Extract the (X, Y) coordinate from the center of the cell holding the provided text.  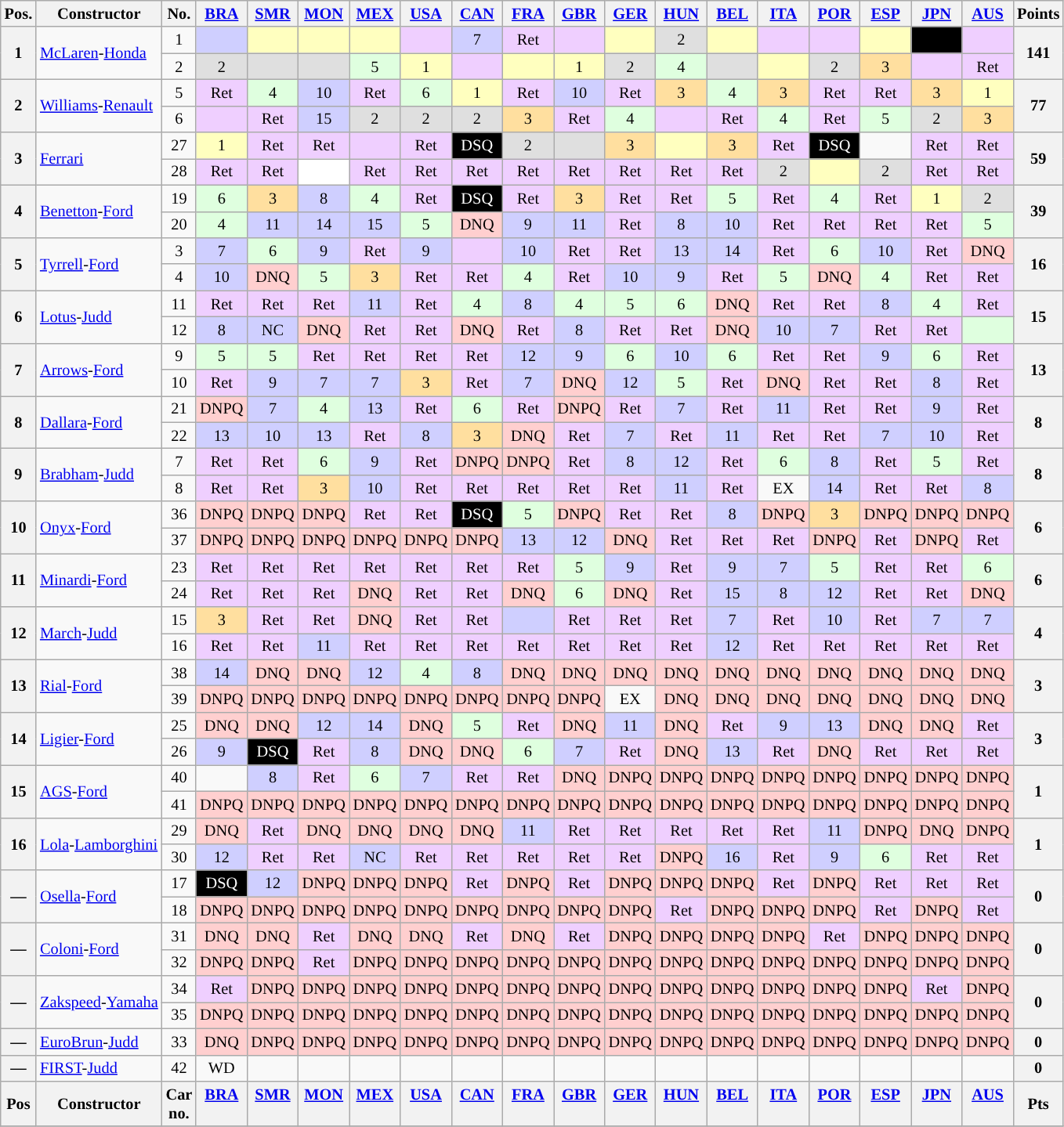
26 (179, 752)
Minardi-Ford (99, 580)
41 (179, 804)
20 (179, 225)
McLaren-Honda (99, 53)
Zakspeed-Yamaha (99, 1002)
19 (179, 198)
22 (179, 435)
Brabham-Judd (99, 475)
23 (179, 567)
Points (1038, 13)
Pos (19, 1104)
EuroBrun-Judd (99, 1042)
Osella-Ford (99, 896)
27 (179, 146)
18 (179, 910)
33 (179, 1042)
Ferrari (99, 158)
59 (1038, 158)
Lola-Lamborghini (99, 844)
35 (179, 1015)
17 (179, 883)
29 (179, 831)
Ligier-Ford (99, 738)
25 (179, 725)
Rial-Ford (99, 686)
Williams-Renault (99, 105)
Pos. (19, 13)
March-Judd (99, 633)
42 (179, 1068)
36 (179, 515)
Onyx-Ford (99, 528)
Pts (1038, 1104)
141 (1038, 53)
40 (179, 778)
24 (179, 594)
37 (179, 540)
WD (221, 1068)
31 (179, 936)
28 (179, 172)
Arrows-Ford (99, 370)
Benetton-Ford (99, 211)
30 (179, 857)
34 (179, 989)
FIRST-Judd (99, 1068)
77 (1038, 105)
21 (179, 409)
Tyrrell-Ford (99, 263)
Dallara-Ford (99, 421)
Lotus-Judd (99, 316)
Carno. (179, 1104)
No. (179, 13)
Coloni-Ford (99, 949)
32 (179, 963)
AGS-Ford (99, 791)
38 (179, 673)
